Identify which cell holds the provided text, then report its [x, y] central coordinate. 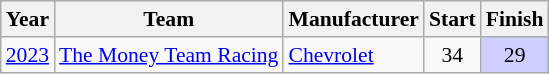
2023 [28, 55]
The Money Team Racing [168, 55]
Start [452, 19]
Team [168, 19]
Finish [515, 19]
Chevrolet [353, 55]
Year [28, 19]
Manufacturer [353, 19]
34 [452, 55]
29 [515, 55]
